Locate the cell with the specified text and output its [X, Y] center coordinate. 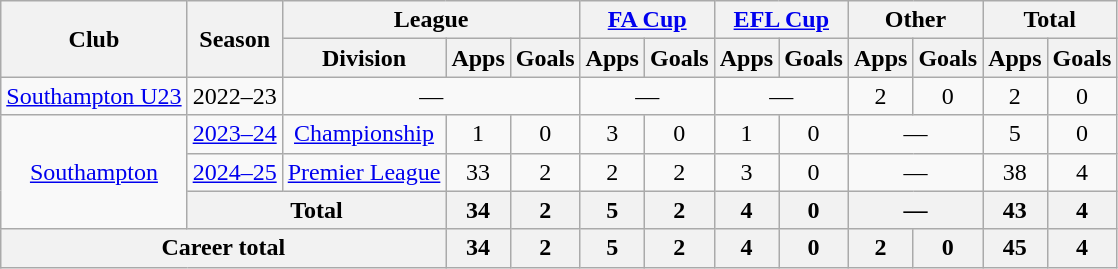
Other [915, 20]
Premier League [364, 172]
Season [234, 39]
43 [1015, 210]
2022–23 [234, 96]
Championship [364, 134]
Division [364, 58]
League [431, 20]
38 [1015, 172]
EFL Cup [781, 20]
2023–24 [234, 134]
Career total [224, 248]
Southampton [94, 172]
45 [1015, 248]
FA Cup [647, 20]
33 [478, 172]
2024–25 [234, 172]
Club [94, 39]
Southampton U23 [94, 96]
